From the cell containing the given text, extract its center point as [X, Y] coordinate. 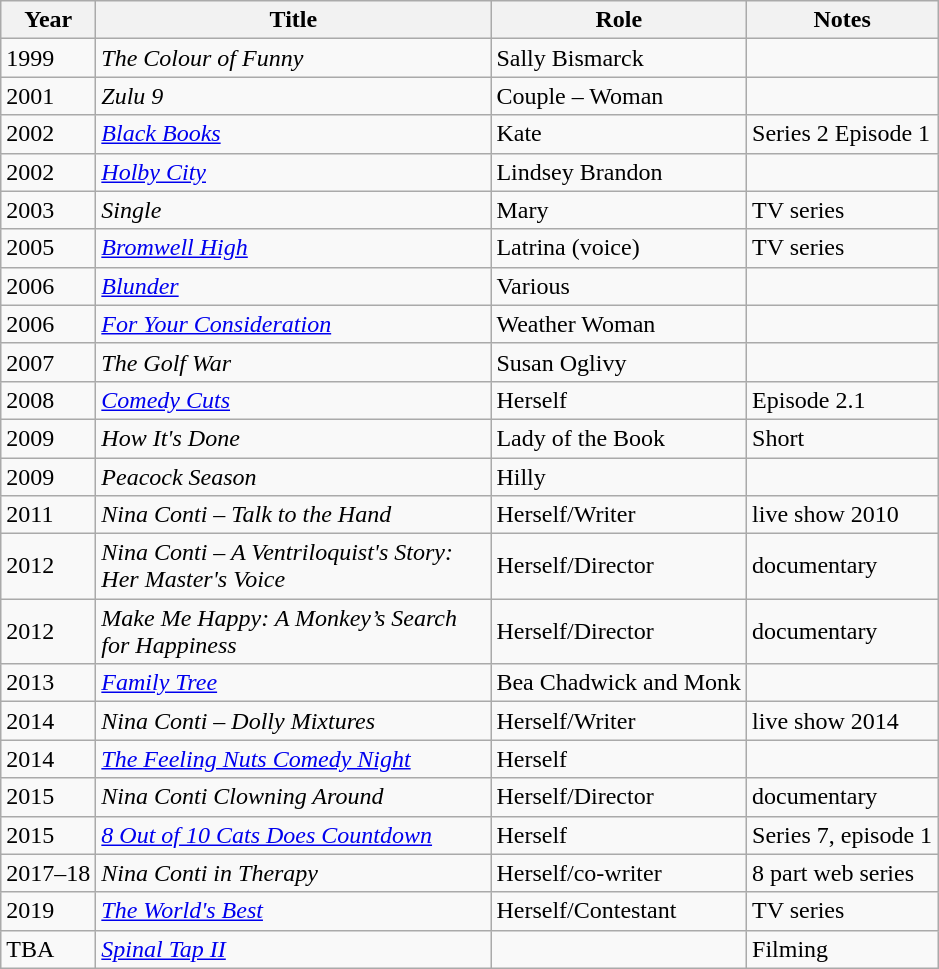
Mary [619, 210]
2008 [48, 400]
Various [619, 286]
Peacock Season [294, 477]
Spinal Tap II [294, 949]
The Golf War [294, 362]
8 Out of 10 Cats Does Countdown [294, 835]
2011 [48, 515]
Nina Conti Clowning Around [294, 797]
Sally Bismarck [619, 58]
TBA [48, 949]
The Feeling Nuts Comedy Night [294, 759]
8 part web series [842, 873]
Latrina (voice) [619, 248]
For Your Consideration [294, 324]
Year [48, 20]
Nina Conti in Therapy [294, 873]
Holby City [294, 172]
Lindsey Brandon [619, 172]
Make Me Happy: A Monkey’s Search for Happiness [294, 632]
Notes [842, 20]
Herself/Contestant [619, 911]
Family Tree [294, 683]
Couple – Woman [619, 96]
2017–18 [48, 873]
The World's Best [294, 911]
Zulu 9 [294, 96]
Episode 2.1 [842, 400]
live show 2014 [842, 721]
live show 2010 [842, 515]
2019 [48, 911]
Bea Chadwick and Monk [619, 683]
Title [294, 20]
Comedy Cuts [294, 400]
Herself/co-writer [619, 873]
Nina Conti – Talk to the Hand [294, 515]
Hilly [619, 477]
Blunder [294, 286]
1999 [48, 58]
Bromwell High [294, 248]
Nina Conti – A Ventriloquist's Story: Her Master's Voice [294, 566]
2013 [48, 683]
2007 [48, 362]
How It's Done [294, 438]
2003 [48, 210]
Filming [842, 949]
Kate [619, 134]
Short [842, 438]
Susan Oglivy [619, 362]
Role [619, 20]
2005 [48, 248]
Single [294, 210]
The Colour of Funny [294, 58]
Nina Conti – Dolly Mixtures [294, 721]
Weather Woman [619, 324]
Series 2 Episode 1 [842, 134]
2001 [48, 96]
Lady of the Book [619, 438]
Series 7, episode 1 [842, 835]
Black Books [294, 134]
